Scan for the cell matching the given text and deliver its [x, y] coordinate at center. 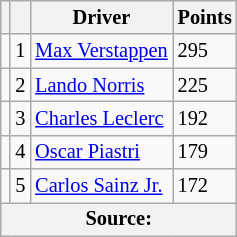
Carlos Sainz Jr. [101, 186]
Driver [101, 17]
Source: [119, 219]
5 [20, 186]
179 [205, 152]
4 [20, 152]
172 [205, 186]
Max Verstappen [101, 51]
2 [20, 85]
225 [205, 85]
Lando Norris [101, 85]
Oscar Piastri [101, 152]
3 [20, 118]
192 [205, 118]
1 [20, 51]
Points [205, 17]
Charles Leclerc [101, 118]
295 [205, 51]
